Extract the (x, y) coordinate from the center of the cell holding the provided text.  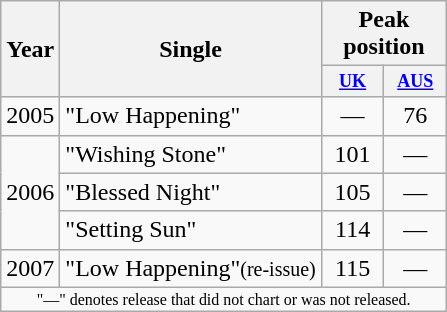
2007 (30, 268)
114 (352, 230)
Peak position (384, 34)
105 (352, 192)
UK (352, 82)
"—" denotes release that did not chart or was not released. (224, 299)
76 (416, 116)
2005 (30, 116)
101 (352, 154)
"Wishing Stone" (190, 154)
"Setting Sun" (190, 230)
AUS (416, 82)
Year (30, 49)
115 (352, 268)
"Blessed Night" (190, 192)
"Low Happening" (190, 116)
2006 (30, 192)
Single (190, 49)
"Low Happening"(re-issue) (190, 268)
